Scan for the cell matching the given text and deliver its [X, Y] coordinate at center. 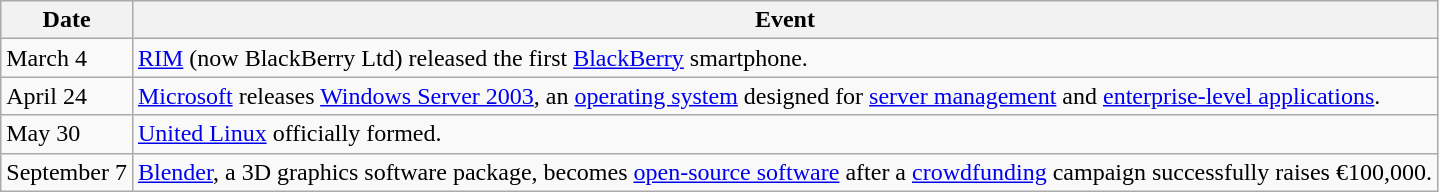
Event [784, 20]
Blender, a 3D graphics software package, becomes open-source software after a crowdfunding campaign successfully raises €100,000. [784, 172]
United Linux officially formed. [784, 134]
April 24 [67, 96]
Date [67, 20]
RIM (now BlackBerry Ltd) released the first BlackBerry smartphone. [784, 58]
Microsoft releases Windows Server 2003, an operating system designed for server management and enterprise-level applications. [784, 96]
March 4 [67, 58]
May 30 [67, 134]
September 7 [67, 172]
